From the cell containing the given text, extract its center point as (X, Y) coordinate. 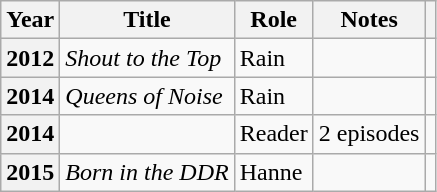
Queens of Noise (147, 96)
Role (274, 20)
Reader (274, 134)
2012 (30, 58)
Shout to the Top (147, 58)
Year (30, 20)
2015 (30, 172)
Title (147, 20)
2 episodes (369, 134)
Hanne (274, 172)
Born in the DDR (147, 172)
Notes (369, 20)
